Search for the cell housing the specified text and yield its [X, Y] center coordinate. 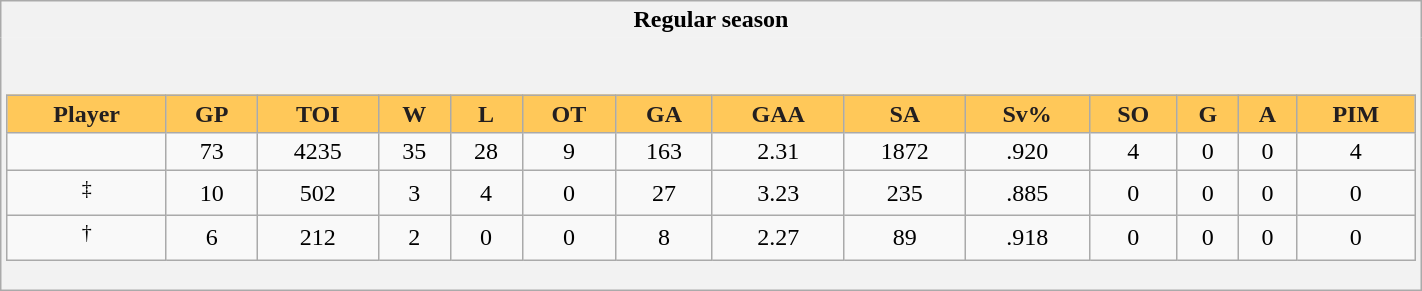
‡ [86, 194]
PIM [1356, 114]
Player [86, 114]
10 [212, 194]
SA [904, 114]
502 [318, 194]
GAA [778, 114]
OT [569, 114]
G [1208, 114]
28 [486, 152]
9 [569, 152]
35 [414, 152]
.918 [1027, 238]
6 [212, 238]
.920 [1027, 152]
Sv% [1027, 114]
212 [318, 238]
73 [212, 152]
SO [1133, 114]
4235 [318, 152]
3.23 [778, 194]
GP [212, 114]
A [1267, 114]
.885 [1027, 194]
89 [904, 238]
8 [664, 238]
TOI [318, 114]
163 [664, 152]
W [414, 114]
27 [664, 194]
2.27 [778, 238]
GA [664, 114]
† [86, 238]
2.31 [778, 152]
Regular season [711, 20]
2 [414, 238]
235 [904, 194]
1872 [904, 152]
3 [414, 194]
L [486, 114]
